For the text-containing cell, return its midpoint in [X, Y] coordinate format. 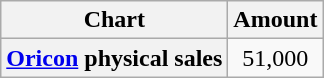
Oricon physical sales [114, 58]
Chart [114, 20]
51,000 [276, 58]
Amount [276, 20]
